Extract the [x, y] coordinate from the center of the cell holding the provided text.  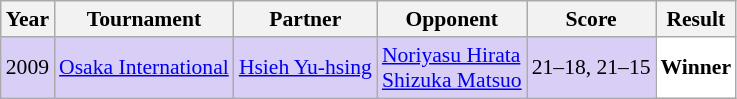
Osaka International [144, 68]
Hsieh Yu-hsing [306, 68]
Result [696, 19]
Partner [306, 19]
Year [28, 19]
Tournament [144, 19]
Winner [696, 68]
Score [592, 19]
21–18, 21–15 [592, 68]
Opponent [452, 19]
2009 [28, 68]
Noriyasu Hirata Shizuka Matsuo [452, 68]
